Locate the cell with the specified text and output its [x, y] center coordinate. 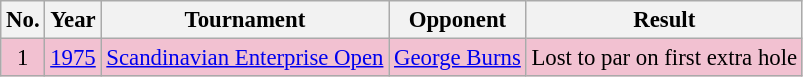
Year [73, 20]
1975 [73, 58]
Scandinavian Enterprise Open [245, 58]
Result [664, 20]
George Burns [458, 58]
Lost to par on first extra hole [664, 58]
1 [23, 58]
Opponent [458, 20]
Tournament [245, 20]
No. [23, 20]
